Identify which cell holds the provided text, then report its (X, Y) central coordinate. 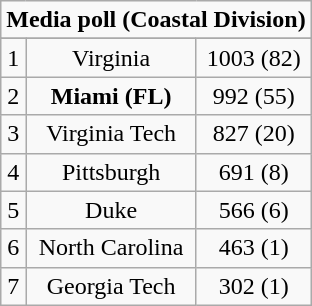
3 (14, 134)
Pittsburgh (111, 172)
302 (1) (254, 286)
1 (14, 58)
4 (14, 172)
5 (14, 210)
Virginia (111, 58)
Georgia Tech (111, 286)
2 (14, 96)
463 (1) (254, 248)
Media poll (Coastal Division) (156, 20)
566 (6) (254, 210)
North Carolina (111, 248)
1003 (82) (254, 58)
691 (8) (254, 172)
Duke (111, 210)
Virginia Tech (111, 134)
Miami (FL) (111, 96)
992 (55) (254, 96)
6 (14, 248)
7 (14, 286)
827 (20) (254, 134)
